Pinpoint the cell where the given text exists, returning its (X, Y) midpoint coordinate. 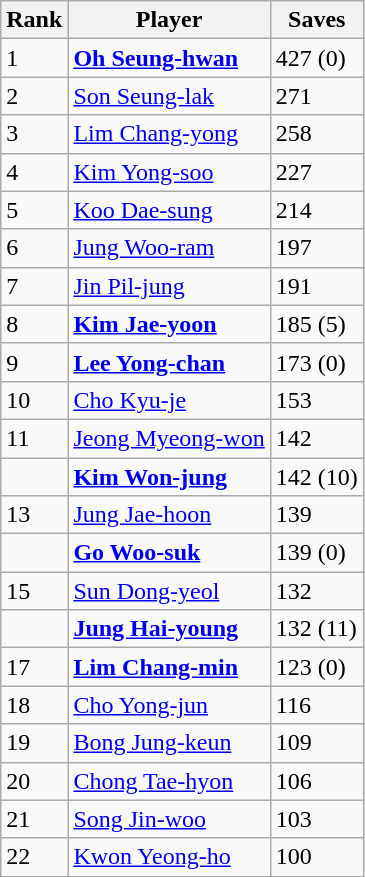
109 (316, 743)
Cho Kyu-je (169, 400)
9 (34, 362)
Go Woo-suk (169, 553)
Lim Chang-min (169, 667)
Jung Jae-hoon (169, 515)
5 (34, 210)
271 (316, 96)
Saves (316, 20)
Lee Yong-chan (169, 362)
17 (34, 667)
19 (34, 743)
1 (34, 58)
Oh Seung-hwan (169, 58)
197 (316, 248)
Son Seung-lak (169, 96)
116 (316, 705)
142 (10) (316, 477)
21 (34, 819)
4 (34, 172)
153 (316, 400)
132 (316, 591)
8 (34, 324)
Koo Dae-sung (169, 210)
20 (34, 781)
132 (11) (316, 629)
173 (0) (316, 362)
142 (316, 438)
427 (0) (316, 58)
103 (316, 819)
123 (0) (316, 667)
258 (316, 134)
Bong Jung-keun (169, 743)
Jin Pil-jung (169, 286)
Kim Yong-soo (169, 172)
6 (34, 248)
Rank (34, 20)
7 (34, 286)
Player (169, 20)
185 (5) (316, 324)
15 (34, 591)
214 (316, 210)
22 (34, 857)
Jeong Myeong-won (169, 438)
Jung Hai-young (169, 629)
Cho Yong-jun (169, 705)
Chong Tae-hyon (169, 781)
13 (34, 515)
227 (316, 172)
10 (34, 400)
106 (316, 781)
139 (316, 515)
Song Jin-woo (169, 819)
Kim Won-jung (169, 477)
191 (316, 286)
100 (316, 857)
139 (0) (316, 553)
3 (34, 134)
18 (34, 705)
Lim Chang-yong (169, 134)
2 (34, 96)
Kwon Yeong-ho (169, 857)
Jung Woo-ram (169, 248)
Sun Dong-yeol (169, 591)
11 (34, 438)
Kim Jae-yoon (169, 324)
